Locate the cell with the specified text and output its (x, y) center coordinate. 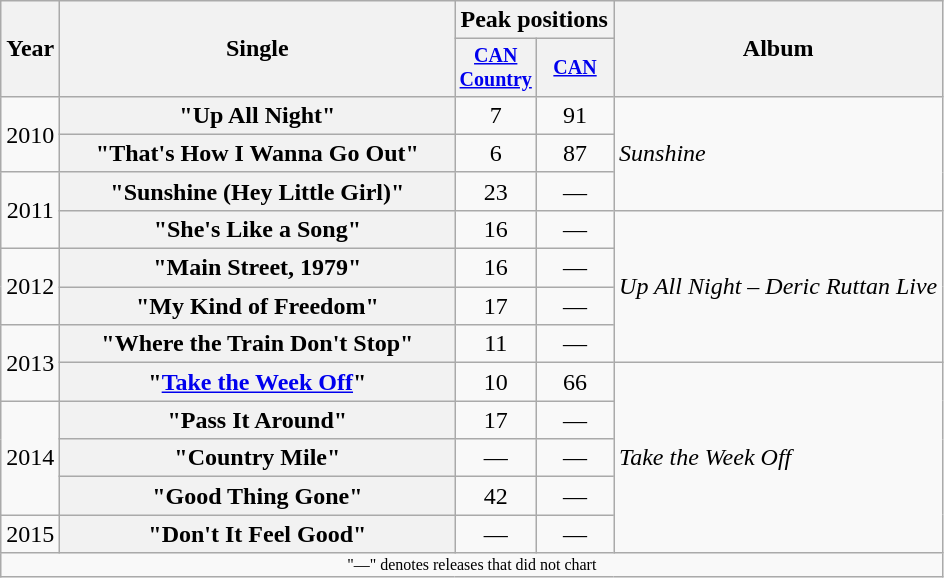
"Don't It Feel Good" (258, 534)
11 (496, 344)
2010 (30, 134)
Peak positions (534, 20)
Year (30, 49)
2014 (30, 458)
"That's How I Wanna Go Out" (258, 153)
"Good Thing Gone" (258, 496)
Album (778, 49)
42 (496, 496)
"Pass It Around" (258, 420)
6 (496, 153)
66 (576, 382)
91 (576, 115)
"Where the Train Don't Stop" (258, 344)
"She's Like a Song" (258, 229)
"Take the Week Off" (258, 382)
2012 (30, 287)
2013 (30, 363)
87 (576, 153)
"Sunshine (Hey Little Girl)" (258, 191)
Take the Week Off (778, 458)
2011 (30, 210)
2015 (30, 534)
"My Kind of Freedom" (258, 306)
10 (496, 382)
"—" denotes releases that did not chart (472, 565)
CAN Country (496, 68)
"Up All Night" (258, 115)
"Main Street, 1979" (258, 268)
Sunshine (778, 153)
7 (496, 115)
23 (496, 191)
"Country Mile" (258, 458)
CAN (576, 68)
Up All Night – Deric Ruttan Live (778, 286)
Single (258, 49)
